Identify which cell holds the provided text, then report its (X, Y) central coordinate. 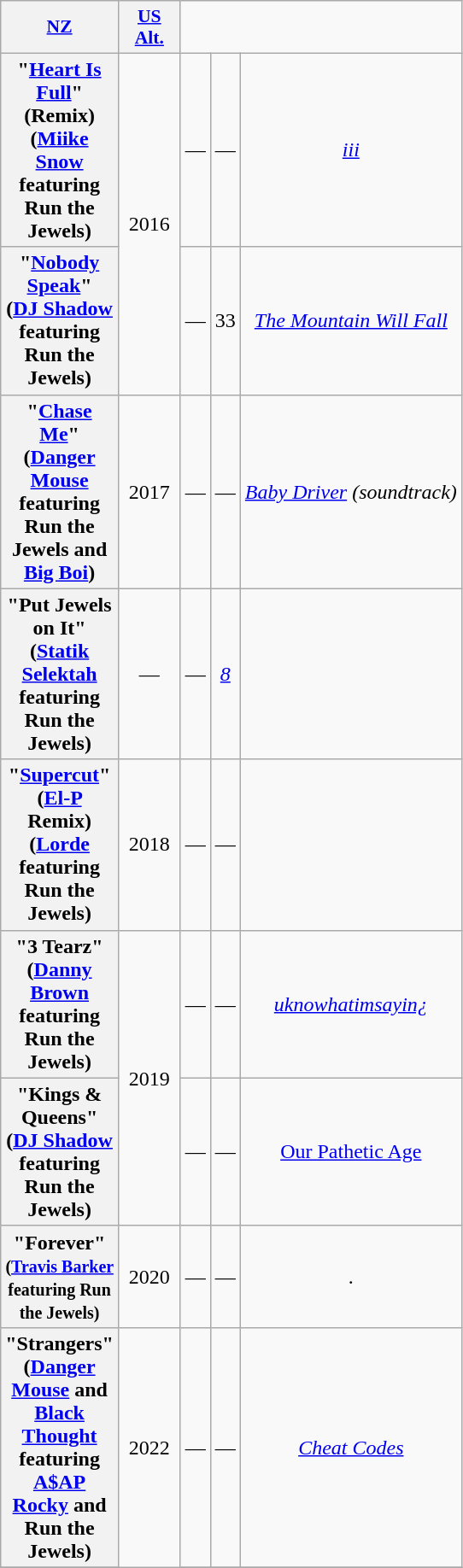
2022 (149, 1447)
The Mountain Will Fall (350, 321)
2019 (149, 1078)
2016 (149, 224)
"Chase Me"(Danger Mouse featuring Run the Jewels and Big Boi) (60, 492)
USAlt. (149, 27)
"Heart Is Full" (Remix)(Miike Snow featuring Run the Jewels) (60, 150)
"Supercut" (El-P Remix)(Lorde featuring Run the Jewels) (60, 845)
iii (350, 150)
2018 (149, 845)
Our Pathetic Age (350, 1151)
33 (226, 321)
"Strangers"(Danger Mouse and Black Thought featuring A$AP Rocky and Run the Jewels) (60, 1447)
"Put Jewels on It"(Statik Selektah featuring Run the Jewels) (60, 674)
NZ (60, 27)
Cheat Codes (350, 1447)
2017 (149, 492)
8 (226, 674)
"Kings & Queens"(DJ Shadow featuring Run the Jewels) (60, 1151)
uknowhatimsayin¿ (350, 1004)
"3 Tearz"(Danny Brown featuring Run the Jewels) (60, 1004)
2020 (149, 1276)
. (350, 1276)
Baby Driver (soundtrack) (350, 492)
"Forever"(Travis Barker featuring Run the Jewels) (60, 1276)
"Nobody Speak"(DJ Shadow featuring Run the Jewels) (60, 321)
